From the cell containing the given text, extract its center point as [X, Y] coordinate. 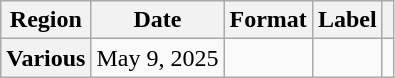
Label [347, 20]
Date [158, 20]
Region [46, 20]
Various [46, 58]
Format [268, 20]
May 9, 2025 [158, 58]
